Capture the cell that displays the provided text and extract its (X, Y) central coordinate. 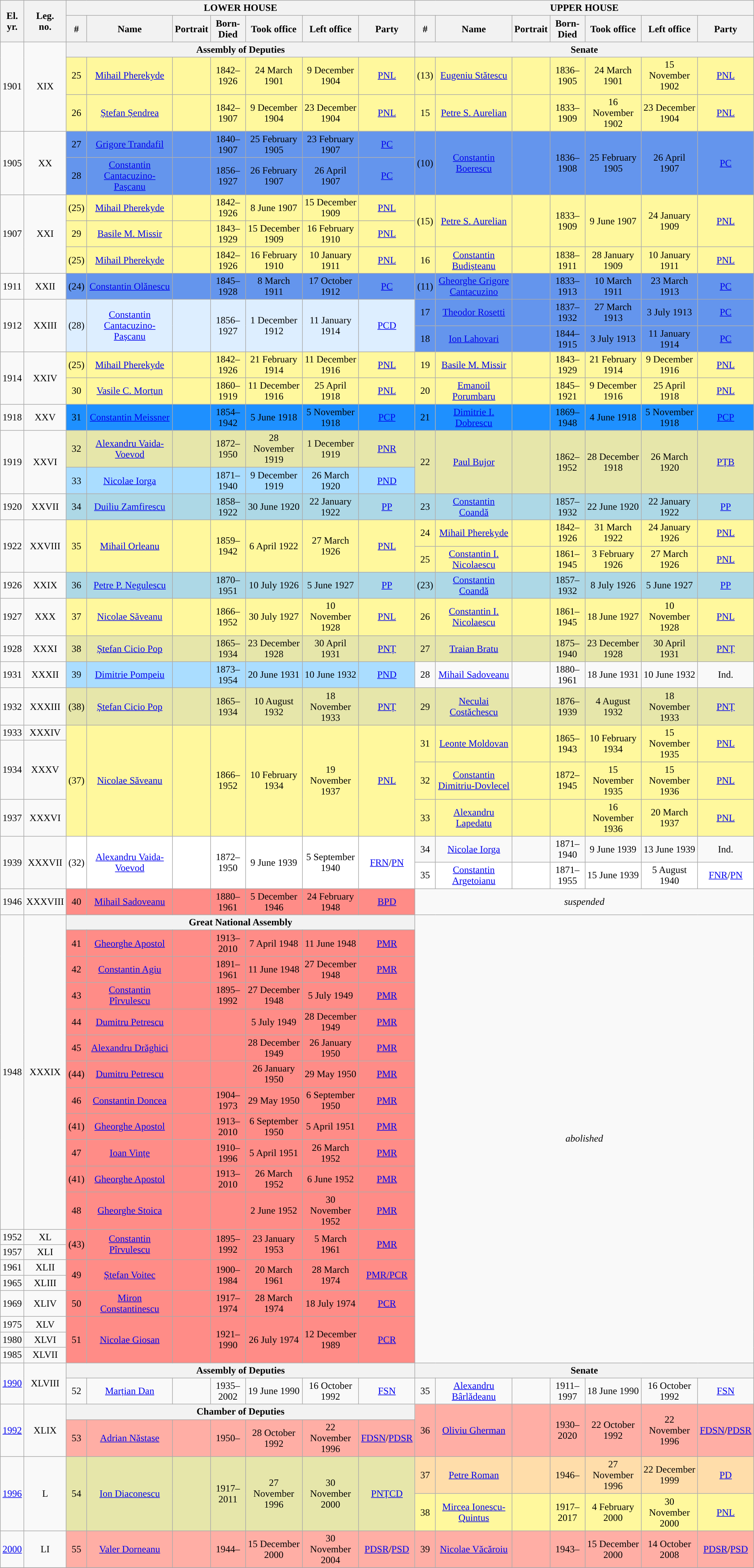
1900–1984 (228, 1275)
XLVII (45, 1355)
1862–1952 (567, 462)
PȚB (726, 462)
XXV (45, 417)
Nicolae Giosan (130, 1340)
Grigore Trandafil (130, 144)
48 (77, 1210)
1 December 1912 (274, 325)
5 December 1946 (274, 902)
1990 (12, 1384)
1912 (12, 325)
5 March 1961 (330, 1244)
XXIII (45, 325)
(32) (77, 863)
1854–1942 (228, 417)
16 (425, 260)
XXXI (45, 648)
XL (45, 1237)
Constantin Olănescu (130, 286)
18 June 1990 (613, 1391)
XLII (45, 1268)
(23) (425, 585)
4 June 1918 (613, 417)
XXXV (45, 770)
22 June 1920 (613, 507)
51 (77, 1340)
Leg.no. (45, 21)
1837–1932 (567, 312)
20 March 1937 (669, 817)
Alexandru Bârlădeanu (474, 1391)
Alexandru Drăghici (130, 1048)
XLVIII (45, 1384)
PNR (387, 449)
XXXII (45, 675)
31 March 1922 (613, 533)
El.yr. (12, 21)
(15) (425, 221)
(11) (425, 286)
1935–2002 (228, 1391)
Constantin Budișteanu (474, 260)
3 February 1926 (613, 559)
Oliviu Gherman (474, 1430)
9 December 1919 (274, 481)
1875–1940 (567, 648)
9 June 1907 (613, 221)
6 June 1952 (330, 1179)
XXIX (45, 585)
30 November 1952 (330, 1210)
Valer Dorneanu (130, 1549)
1918 (12, 417)
Eugeniu Stătescu (474, 76)
4 August 1932 (613, 706)
XX (45, 163)
1943– (567, 1549)
PD (726, 1475)
2 June 1952 (274, 1210)
Duiliu Zamfirescu (130, 507)
Ion Lahovari (474, 338)
1996 (12, 1494)
1961 (12, 1268)
1950– (228, 1438)
27 March 1913 (613, 312)
Nicolae Văcăroiu (474, 1549)
1891–1961 (228, 970)
47 (77, 1152)
2000 (12, 1549)
LOWER HOUSE (240, 8)
44 (77, 1022)
1838–1911 (567, 260)
Vasile C. Morțun (130, 391)
26 February 1907 (274, 176)
4 February 2000 (613, 1512)
Chamber of Deputies (240, 1412)
1833–1913 (567, 286)
1876–1939 (567, 706)
20 (425, 391)
28 November 1919 (274, 449)
50 (77, 1304)
XXXVIII (45, 902)
18 July 1974 (330, 1304)
24 (425, 533)
1928 (12, 648)
10 July 1926 (274, 585)
XLIV (45, 1304)
(24) (77, 286)
24 January 1926 (669, 533)
XLIII (45, 1283)
Ioan Vințe (130, 1152)
Constantin Meissner (130, 417)
XIX (45, 87)
16 November 1902 (613, 113)
1844–1915 (567, 338)
1907 (12, 234)
XXI (45, 234)
23 March 1913 (669, 286)
Miron Constantinescu (130, 1304)
XXVI (45, 462)
(37) (77, 780)
1939 (12, 863)
55 (77, 1549)
1920 (12, 507)
1931 (12, 675)
23 January 1953 (274, 1244)
5 September 1940 (330, 863)
(28) (77, 325)
XLV (45, 1324)
41 (77, 943)
Leonte Moldovan (474, 743)
1917–2011 (228, 1494)
XXXIV (45, 732)
1946 (12, 902)
1934 (12, 770)
7 April 1948 (274, 943)
abolished (584, 1139)
UPPER HOUSE (584, 8)
XLI (45, 1252)
(43) (77, 1244)
1870–1951 (228, 585)
(38) (77, 706)
19 June 1990 (274, 1391)
21 (425, 417)
30 July 1927 (274, 617)
14 October 2008 (669, 1549)
1917–1974 (228, 1304)
16 November 1936 (613, 817)
5 August 1940 (669, 875)
XXVII (45, 507)
Mircea Ionescu-Quintus (474, 1512)
1946– (567, 1475)
1948 (12, 1072)
18 June 1927 (613, 617)
15 November 1936 (669, 780)
Marțian Dan (130, 1391)
5 June 1918 (274, 417)
Constantin Argetoianu (474, 875)
24 February 1948 (330, 902)
12 December 1989 (330, 1340)
43 (77, 995)
1957 (12, 1252)
15 (425, 113)
XXIV (45, 378)
28 December 1918 (613, 462)
1860–1919 (228, 391)
PMR/PCR (387, 1275)
1840–1907 (228, 144)
1952 (12, 1237)
Constantin Agiu (130, 970)
Great National Assembly (240, 923)
10 March 1911 (613, 286)
10 August 1932 (274, 706)
FNR/PN (726, 875)
22 (425, 462)
19 (425, 365)
Petre Roman (474, 1475)
1911–1997 (567, 1391)
Theodor Rosetti (474, 312)
30 November 2004 (330, 1549)
1937 (12, 817)
23 (425, 507)
Alexandru Lapedatu (474, 817)
(44) (77, 1074)
PNȚCD (387, 1494)
XXXVII (45, 863)
1905 (12, 163)
1911 (12, 286)
42 (77, 970)
Ion Diaconescu (130, 1494)
19 November 1937 (330, 780)
XXXIII (45, 706)
18 June 1931 (613, 675)
1917–2017 (567, 1512)
PCD (387, 325)
Petre P. Negulescu (130, 585)
13 June 1939 (669, 850)
1871–1955 (567, 875)
Dimitrie Pompeiu (130, 675)
(13) (425, 76)
1926 (12, 585)
suspended (584, 902)
6 April 1922 (274, 546)
1980 (12, 1340)
1836–1905 (567, 76)
Neculai Costăchescu (474, 706)
BPD (387, 902)
1992 (12, 1430)
1858–1922 (228, 507)
52 (77, 1391)
FRN/PN (387, 863)
1914 (12, 378)
1845–1928 (228, 286)
Gheorghe Stoica (130, 1210)
20 March 1961 (274, 1275)
1842–1907 (228, 113)
Constantin Dimitriu-Dovlecel (474, 780)
1944– (228, 1549)
26 July 1974 (274, 1340)
1869–1948 (567, 417)
53 (77, 1438)
17 October 1912 (330, 286)
Traian Bratu (474, 648)
Adrian Năstase (130, 1438)
XLIX (45, 1430)
1930–2020 (567, 1430)
22 December 1999 (669, 1475)
XXVIII (45, 546)
1933 (12, 732)
1872–1945 (567, 780)
Emanoil Porumbaru (474, 391)
Constantin Boerescu (474, 163)
20 June 1931 (274, 675)
1975 (12, 1324)
1873–1954 (228, 675)
1910–1996 (228, 1152)
15 November 1902 (669, 76)
Constantin Doncea (130, 1100)
45 (77, 1048)
LI (45, 1549)
28 October 1992 (274, 1438)
1865–1943 (567, 743)
28 January 1909 (613, 260)
L (45, 1494)
8 July 1926 (613, 585)
1932 (12, 706)
49 (77, 1275)
18 (425, 338)
1922 (12, 546)
1 December 1919 (330, 449)
XXX (45, 617)
Gheorghe Grigore Cantacuzino (474, 286)
1859–1942 (228, 546)
1985 (12, 1355)
30 June 1920 (274, 507)
XXII (45, 286)
Mihail Orleanu (130, 546)
Ștefan Șendrea (130, 113)
30 (77, 391)
Dimitrie I. Dobrescu (474, 417)
1965 (12, 1283)
1919 (12, 462)
8 March 1911 (274, 286)
XXXIX (45, 1072)
46 (77, 1100)
1904–1973 (228, 1100)
22 October 1992 (613, 1430)
54 (77, 1494)
1845–1921 (567, 391)
XLVI (45, 1340)
8 June 1907 (274, 208)
1969 (12, 1304)
23 February 1907 (330, 144)
Ștefan Voitec (130, 1275)
XXXVI (45, 817)
40 (77, 902)
(10) (425, 163)
15 June 1939 (613, 875)
1927 (12, 617)
1921–1990 (228, 1340)
1836–1908 (567, 163)
17 (425, 312)
24 January 1909 (669, 221)
1901 (12, 87)
Paul Bujor (474, 462)
